From the cell containing the given text, extract its center point as (X, Y) coordinate. 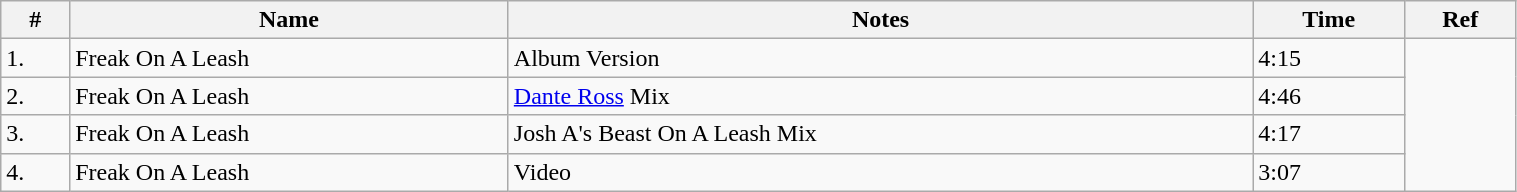
Notes (880, 20)
Video (880, 172)
1. (36, 58)
3. (36, 134)
Dante Ross Mix (880, 96)
2. (36, 96)
Ref (1460, 20)
Time (1329, 20)
Name (290, 20)
4. (36, 172)
Josh A's Beast On A Leash Mix (880, 134)
3:07 (1329, 172)
4:15 (1329, 58)
Album Version (880, 58)
4:17 (1329, 134)
# (36, 20)
4:46 (1329, 96)
